From the cell containing the given text, extract its center point as (x, y) coordinate. 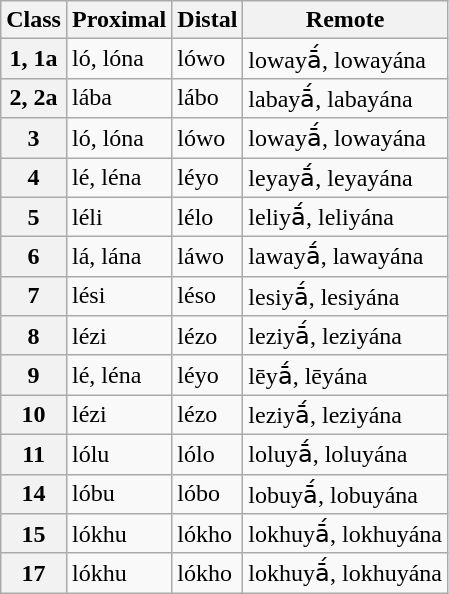
léso (208, 296)
8 (34, 336)
lólu (118, 454)
lá, lána (118, 257)
5 (34, 217)
15 (34, 534)
4 (34, 178)
lába (118, 98)
labayā́, labayána (346, 98)
lesiyā́, lesiyána (346, 296)
lési (118, 296)
léli (118, 217)
lábo (208, 98)
11 (34, 454)
lawayā́, lawayána (346, 257)
lóbo (208, 494)
17 (34, 573)
3 (34, 138)
6 (34, 257)
14 (34, 494)
lóbu (118, 494)
lólo (208, 454)
lēyā́, lēyána (346, 375)
7 (34, 296)
loluyā́, loluyána (346, 454)
Class (34, 20)
10 (34, 415)
láwo (208, 257)
leliyā́, leliyána (346, 217)
Distal (208, 20)
Proximal (118, 20)
9 (34, 375)
1, 1a (34, 59)
Remote (346, 20)
leyayā́, leyayána (346, 178)
lobuyā́, lobuyána (346, 494)
2, 2a (34, 98)
lélo (208, 217)
